Return (x, y) of the center of cell containing provided text 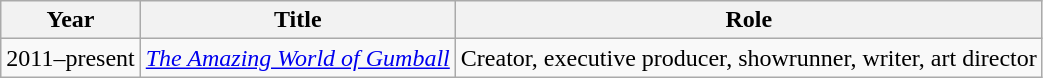
Role (748, 20)
The Amazing World of Gumball (298, 58)
Creator, executive producer, showrunner, writer, art director (748, 58)
Year (70, 20)
2011–present (70, 58)
Title (298, 20)
